Find where the given text appears and provide that cell's center as (x, y) coordinate. 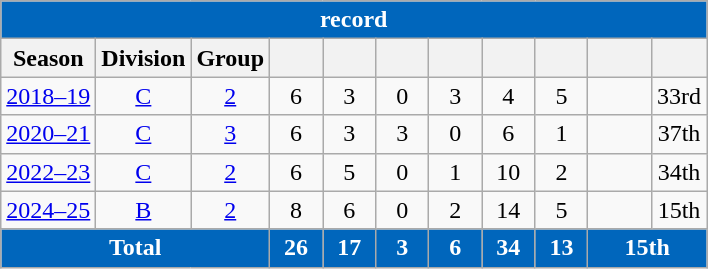
B (144, 210)
37th (678, 134)
2020–21 (48, 134)
2018–19 (48, 96)
Division (144, 58)
4 (508, 96)
Season (48, 58)
34th (678, 172)
2022–23 (48, 172)
Total (136, 248)
10 (508, 172)
13 (562, 248)
34 (508, 248)
33rd (678, 96)
record (354, 20)
2024–25 (48, 210)
8 (296, 210)
Group (230, 58)
17 (350, 248)
14 (508, 210)
26 (296, 248)
